Identify which cell holds the provided text, then report its (x, y) central coordinate. 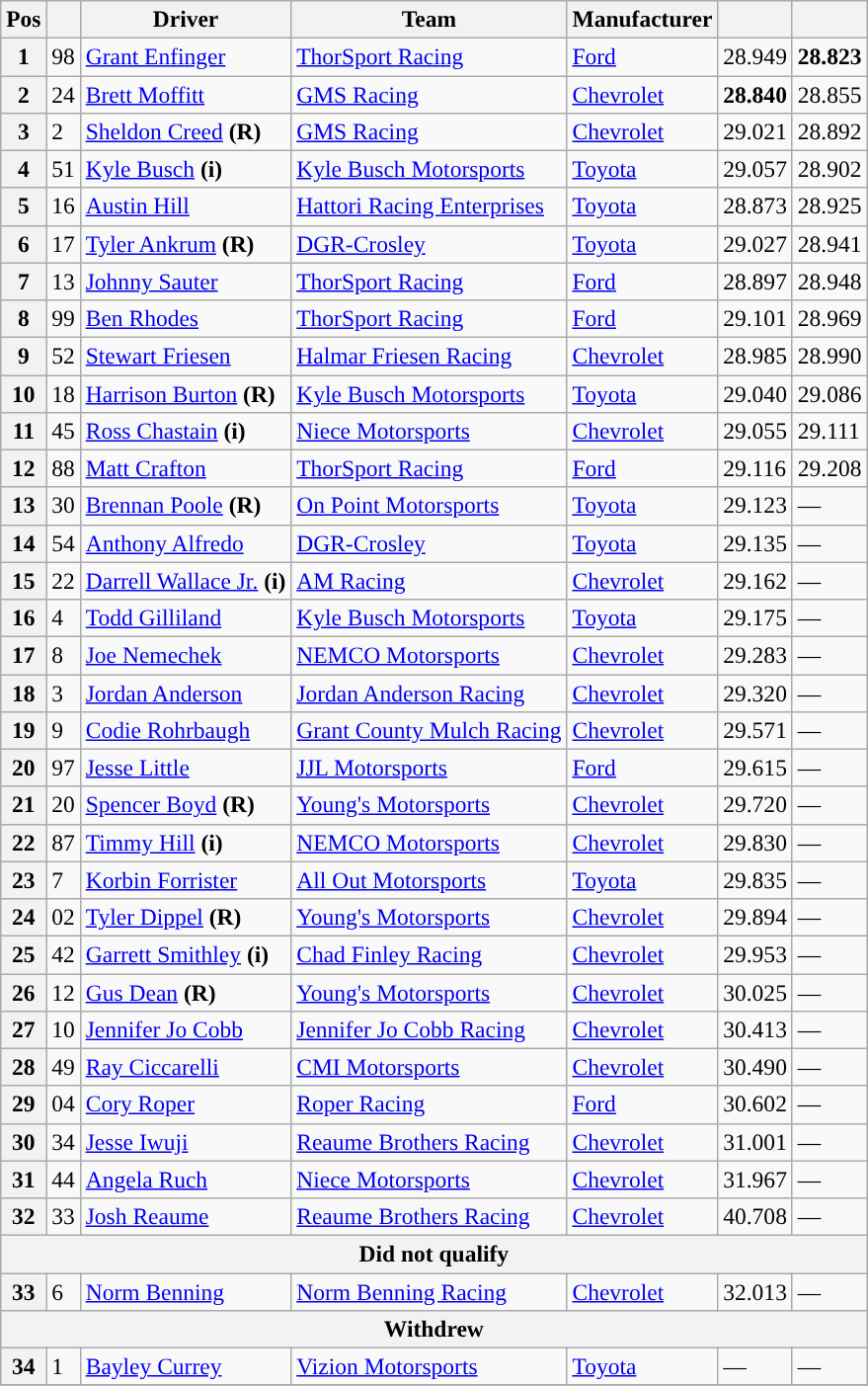
29.040 (755, 393)
28.949 (755, 56)
29.086 (829, 393)
15 (24, 581)
Ray Ciccarelli (186, 1067)
30.602 (755, 1104)
45 (63, 431)
28.855 (829, 94)
44 (63, 1180)
29.830 (755, 843)
23 (24, 880)
14 (24, 543)
29.208 (829, 468)
40.708 (755, 1216)
On Point Motorsports (429, 506)
02 (63, 917)
5 (24, 206)
29.055 (755, 431)
Anthony Alfredo (186, 543)
04 (63, 1104)
29.135 (755, 543)
30.490 (755, 1067)
54 (63, 543)
32 (24, 1216)
28.941 (829, 244)
Sheldon Creed (R) (186, 131)
CMI Motorsports (429, 1067)
Driver (186, 19)
Jesse Iwuji (186, 1142)
97 (63, 768)
Norm Benning (186, 1291)
28.990 (829, 356)
All Out Motorsports (429, 880)
30.025 (755, 992)
28.902 (829, 169)
28.897 (755, 282)
Joe Nemechek (186, 655)
28.892 (829, 131)
42 (63, 954)
29.835 (755, 880)
Angela Ruch (186, 1180)
Korbin Forrister (186, 880)
Norm Benning Racing (429, 1291)
Chad Finley Racing (429, 954)
32.013 (755, 1291)
29.615 (755, 768)
Tyler Ankrum (R) (186, 244)
28.948 (829, 282)
29.101 (755, 318)
99 (63, 318)
Codie Rohrbaugh (186, 730)
87 (63, 843)
31.967 (755, 1180)
27 (24, 1029)
Did not qualify (434, 1254)
29.571 (755, 730)
29.283 (755, 655)
Josh Reaume (186, 1216)
Cory Roper (186, 1104)
Team (429, 19)
Darrell Wallace Jr. (i) (186, 581)
Hattori Racing Enterprises (429, 206)
29 (24, 1104)
Jordan Anderson (186, 693)
Vizion Motorsports (429, 1366)
28.840 (755, 94)
21 (24, 805)
Spencer Boyd (R) (186, 805)
28.969 (829, 318)
Pos (24, 19)
29.162 (755, 581)
Jennifer Jo Cobb (186, 1029)
28.985 (755, 356)
11 (24, 431)
Manufacturer (642, 19)
88 (63, 468)
Austin Hill (186, 206)
28.823 (829, 56)
29.953 (755, 954)
Tyler Dippel (R) (186, 917)
Matt Crafton (186, 468)
Brennan Poole (R) (186, 506)
29.175 (755, 617)
29.116 (755, 468)
AM Racing (429, 581)
Stewart Friesen (186, 356)
31.001 (755, 1142)
28.873 (755, 206)
Halmar Friesen Racing (429, 356)
30.413 (755, 1029)
Johnny Sauter (186, 282)
29.021 (755, 131)
Gus Dean (R) (186, 992)
Garrett Smithley (i) (186, 954)
Brett Moffitt (186, 94)
29.320 (755, 693)
29.057 (755, 169)
28 (24, 1067)
Ross Chastain (i) (186, 431)
Todd Gilliland (186, 617)
29.894 (755, 917)
Grant County Mulch Racing (429, 730)
Ben Rhodes (186, 318)
28.925 (829, 206)
29.720 (755, 805)
49 (63, 1067)
25 (24, 954)
JJL Motorsports (429, 768)
Kyle Busch (i) (186, 169)
Harrison Burton (R) (186, 393)
19 (24, 730)
29.123 (755, 506)
29.027 (755, 244)
29.111 (829, 431)
Bayley Currey (186, 1366)
51 (63, 169)
31 (24, 1180)
26 (24, 992)
Jesse Little (186, 768)
Jordan Anderson Racing (429, 693)
Jennifer Jo Cobb Racing (429, 1029)
52 (63, 356)
Timmy Hill (i) (186, 843)
Grant Enfinger (186, 56)
Roper Racing (429, 1104)
Withdrew (434, 1329)
98 (63, 56)
